For the text-containing cell, return its midpoint in [X, Y] coordinate format. 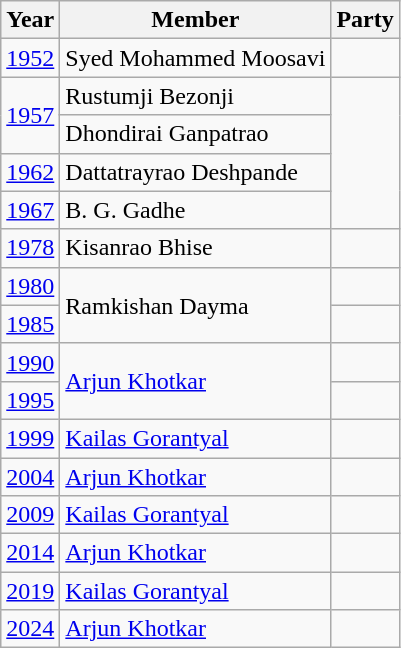
1952 [30, 58]
Kisanrao Bhise [196, 248]
1980 [30, 286]
Dhondirai Ganpatrao [196, 134]
Syed Mohammed Moosavi [196, 58]
Rustumji Bezonji [196, 96]
2009 [30, 515]
1957 [30, 115]
Dattatrayrao Deshpande [196, 172]
1985 [30, 324]
1962 [30, 172]
1990 [30, 362]
1995 [30, 400]
2014 [30, 553]
2004 [30, 477]
2024 [30, 629]
B. G. Gadhe [196, 210]
Party [365, 20]
1978 [30, 248]
2019 [30, 591]
1967 [30, 210]
Member [196, 20]
1999 [30, 438]
Year [30, 20]
Ramkishan Dayma [196, 305]
